Provide the [x, y] coordinate of the cell's center where the given text is located.  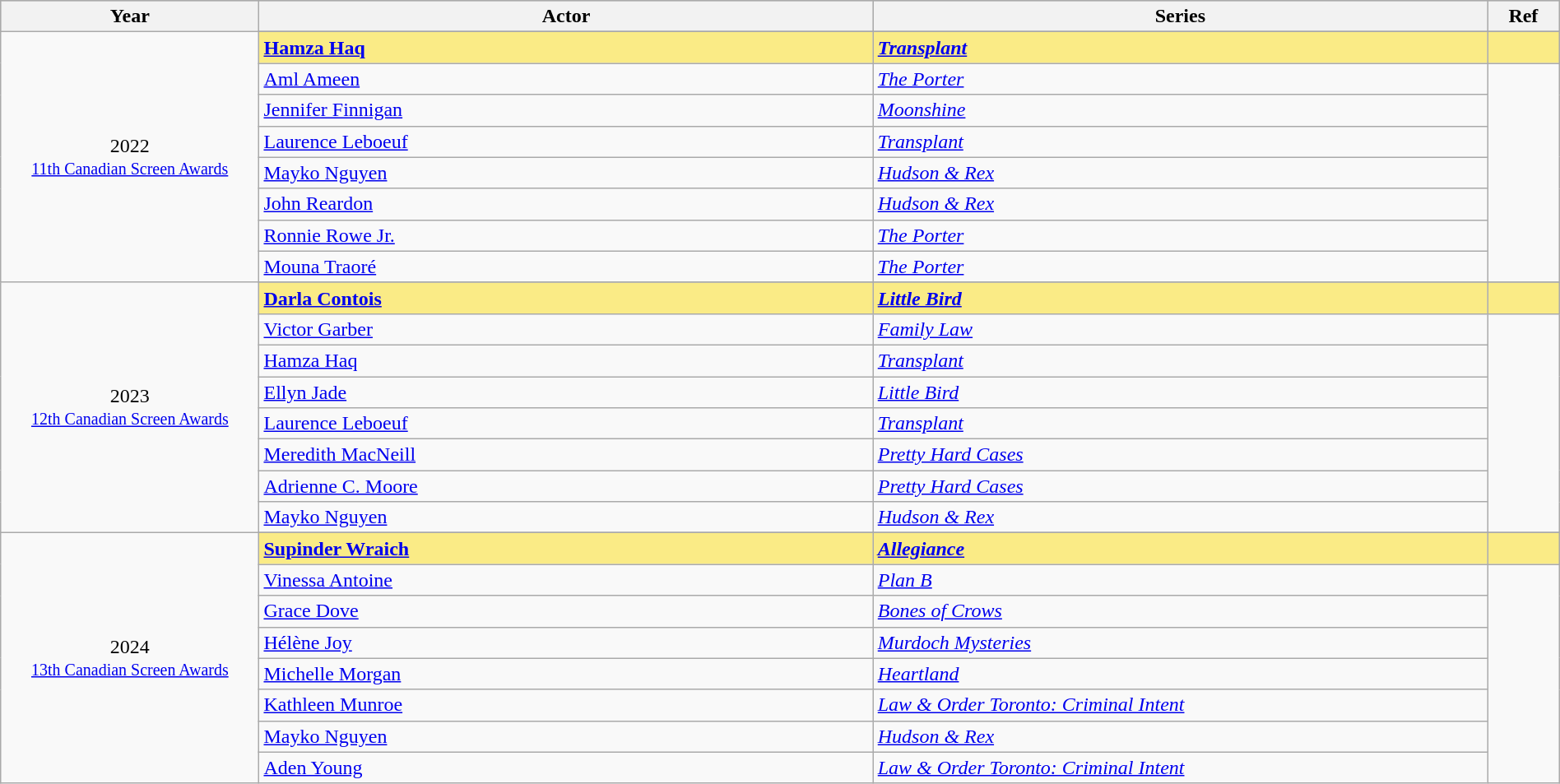
Kathleen Munroe [566, 705]
Aml Ameen [566, 79]
Moonshine [1180, 110]
2022 11th Canadian Screen Awards [130, 157]
Plan B [1180, 580]
Meredith MacNeill [566, 455]
Murdoch Mysteries [1180, 643]
Series [1180, 16]
Jennifer Finnigan [566, 110]
Mouna Traoré [566, 267]
Family Law [1180, 329]
Grace Dove [566, 611]
Ellyn Jade [566, 392]
Adrienne C. Moore [566, 486]
Actor [566, 16]
Hélène Joy [566, 643]
Year [130, 16]
2024 13th Canadian Screen Awards [130, 658]
2023 12th Canadian Screen Awards [130, 407]
Victor Garber [566, 329]
Aden Young [566, 768]
Supinder Wraich [566, 549]
Bones of Crows [1180, 611]
Ref [1524, 16]
Michelle Morgan [566, 674]
Ronnie Rowe Jr. [566, 235]
Vinessa Antoine [566, 580]
Heartland [1180, 674]
Allegiance [1180, 549]
Darla Contois [566, 298]
John Reardon [566, 204]
